For the text-containing cell, return its midpoint in (X, Y) coordinate format. 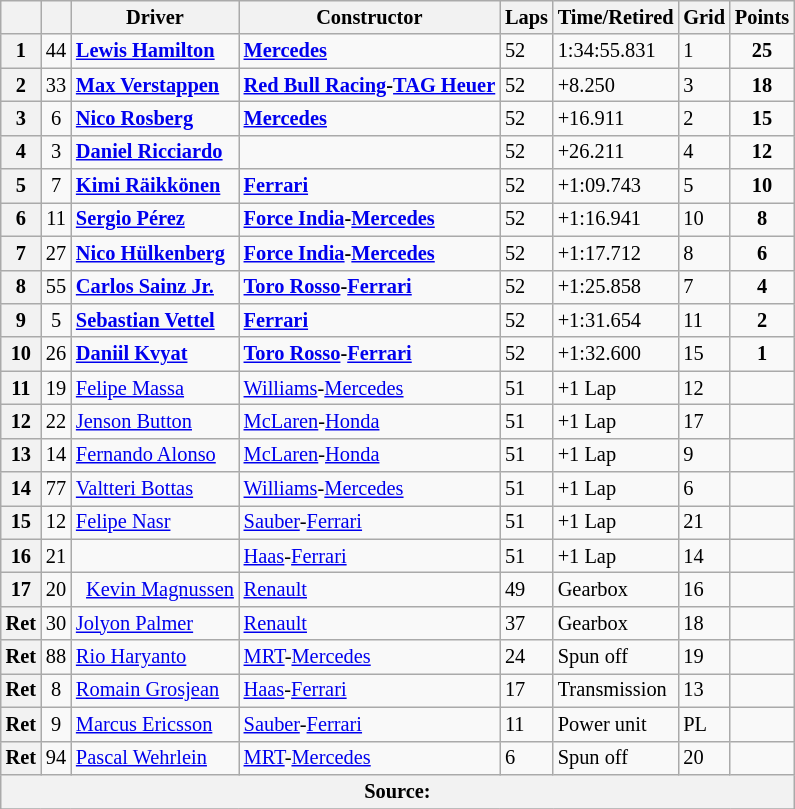
Romain Grosjean (155, 690)
Constructor (370, 17)
+1:25.858 (616, 287)
Transmission (616, 690)
Kimi Räikkönen (155, 186)
Max Verstappen (155, 85)
26 (56, 354)
30 (56, 623)
37 (526, 623)
Sergio Pérez (155, 219)
+8.250 (616, 85)
Nico Hülkenberg (155, 253)
1:34:55.831 (616, 51)
Laps (526, 17)
Sebastian Vettel (155, 320)
49 (526, 589)
Red Bull Racing-TAG Heuer (370, 85)
94 (56, 758)
+1:09.743 (616, 186)
77 (56, 489)
+1:31.654 (616, 320)
Fernando Alonso (155, 455)
+1:32.600 (616, 354)
Rio Haryanto (155, 657)
PL (704, 724)
Grid (704, 17)
33 (56, 85)
+26.211 (616, 152)
27 (56, 253)
Source: (398, 791)
Felipe Massa (155, 388)
24 (526, 657)
+16.911 (616, 118)
Marcus Ericsson (155, 724)
Time/Retired (616, 17)
Valtteri Bottas (155, 489)
Daniel Ricciardo (155, 152)
Felipe Nasr (155, 522)
88 (56, 657)
Power unit (616, 724)
Jolyon Palmer (155, 623)
55 (56, 287)
Lewis Hamilton (155, 51)
22 (56, 421)
Nico Rosberg (155, 118)
Carlos Sainz Jr. (155, 287)
Jenson Button (155, 421)
Points (762, 17)
Daniil Kvyat (155, 354)
Pascal Wehrlein (155, 758)
Driver (155, 17)
+1:16.941 (616, 219)
44 (56, 51)
Kevin Magnussen (155, 589)
+1:17.712 (616, 253)
25 (762, 51)
